Find where the given text appears and provide that cell's center as (x, y) coordinate. 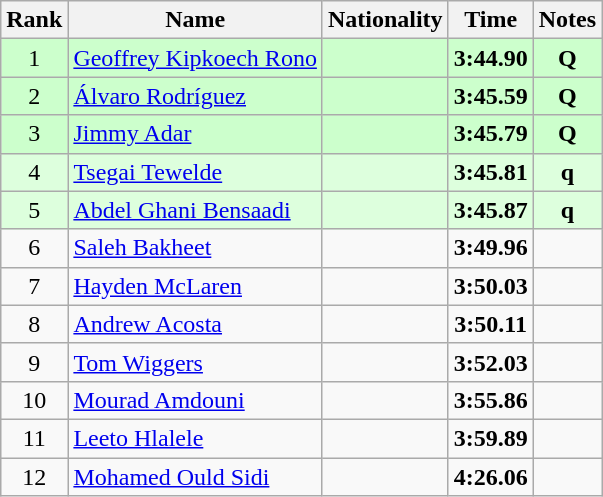
Abdel Ghani Bensaadi (196, 210)
3:59.89 (490, 438)
Tom Wiggers (196, 362)
6 (34, 248)
Nationality (385, 20)
3:50.11 (490, 324)
Time (490, 20)
10 (34, 400)
Hayden McLaren (196, 286)
3:44.90 (490, 58)
Tsegai Tewelde (196, 172)
3:45.87 (490, 210)
Name (196, 20)
Saleh Bakheet (196, 248)
Mourad Amdouni (196, 400)
11 (34, 438)
3:49.96 (490, 248)
Andrew Acosta (196, 324)
3:52.03 (490, 362)
1 (34, 58)
8 (34, 324)
4 (34, 172)
5 (34, 210)
Notes (567, 20)
12 (34, 477)
3:55.86 (490, 400)
9 (34, 362)
4:26.06 (490, 477)
3:45.81 (490, 172)
3:45.59 (490, 96)
3:45.79 (490, 134)
Álvaro Rodríguez (196, 96)
3 (34, 134)
7 (34, 286)
Mohamed Ould Sidi (196, 477)
2 (34, 96)
3:50.03 (490, 286)
Jimmy Adar (196, 134)
Geoffrey Kipkoech Rono (196, 58)
Rank (34, 20)
Leeto Hlalele (196, 438)
